From the cell containing the given text, extract its center point as [X, Y] coordinate. 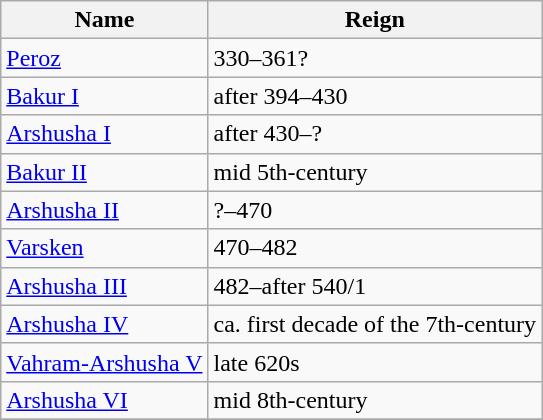
470–482 [375, 248]
330–361? [375, 58]
mid 5th-century [375, 172]
Arshusha I [104, 134]
Arshusha VI [104, 400]
Bakur II [104, 172]
Bakur I [104, 96]
Arshusha III [104, 286]
after 394–430 [375, 96]
ca. first decade of the 7th-century [375, 324]
Arshusha II [104, 210]
482–after 540/1 [375, 286]
late 620s [375, 362]
Varsken [104, 248]
after 430–? [375, 134]
?–470 [375, 210]
Arshusha IV [104, 324]
Name [104, 20]
Reign [375, 20]
Peroz [104, 58]
mid 8th-century [375, 400]
Vahram-Arshusha V [104, 362]
